For the text-containing cell, return its midpoint in (x, y) coordinate format. 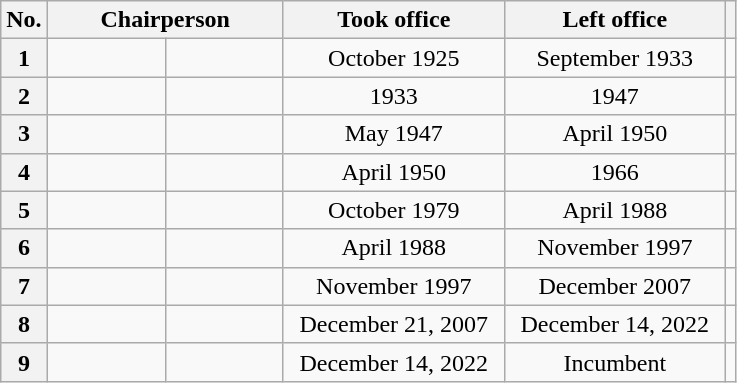
December 21, 2007 (394, 324)
1966 (614, 172)
1 (24, 58)
Took office (394, 20)
December 2007 (614, 286)
2 (24, 96)
7 (24, 286)
Chairperson (165, 20)
8 (24, 324)
9 (24, 362)
5 (24, 210)
1947 (614, 96)
Left office (614, 20)
3 (24, 134)
October 1979 (394, 210)
Incumbent (614, 362)
No. (24, 20)
September 1933 (614, 58)
1933 (394, 96)
October 1925 (394, 58)
6 (24, 248)
4 (24, 172)
May 1947 (394, 134)
